Extract the [x, y] coordinate from the center of the cell holding the provided text.  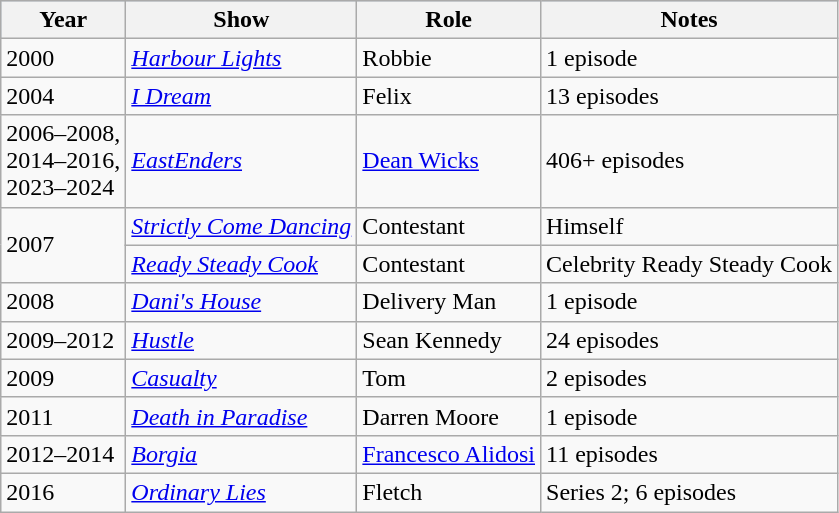
Sean Kennedy [449, 340]
2009 [64, 378]
Felix [449, 96]
2006–2008,2014–2016,2023–2024 [64, 161]
406+ episodes [690, 161]
2009–2012 [64, 340]
Tom [449, 378]
Ready Steady Cook [242, 264]
I Dream [242, 96]
Show [242, 20]
13 episodes [690, 96]
Dani's House [242, 302]
Fletch [449, 492]
2000 [64, 58]
Celebrity Ready Steady Cook [690, 264]
Strictly Come Dancing [242, 226]
Harbour Lights [242, 58]
EastEnders [242, 161]
2007 [64, 245]
Borgia [242, 454]
Francesco Alidosi [449, 454]
Himself [690, 226]
Notes [690, 20]
Casualty [242, 378]
Death in Paradise [242, 416]
11 episodes [690, 454]
2008 [64, 302]
Series 2; 6 episodes [690, 492]
Delivery Man [449, 302]
Robbie [449, 58]
2012–2014 [64, 454]
2 episodes [690, 378]
Year [64, 20]
2016 [64, 492]
Darren Moore [449, 416]
Ordinary Lies [242, 492]
Hustle [242, 340]
Dean Wicks [449, 161]
2011 [64, 416]
Role [449, 20]
2004 [64, 96]
24 episodes [690, 340]
